Identify which cell holds the provided text, then report its [x, y] central coordinate. 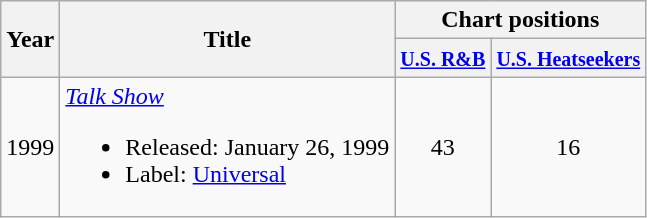
1999 [30, 147]
Talk ShowReleased: January 26, 1999Label: Universal [228, 147]
U.S. Heatseekers [568, 58]
U.S. R&B [443, 58]
Year [30, 39]
Title [228, 39]
16 [568, 147]
43 [443, 147]
Chart positions [520, 20]
